Locate the cell with the specified text and output its [X, Y] center coordinate. 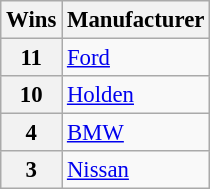
Nissan [136, 170]
Manufacturer [136, 20]
4 [32, 133]
Holden [136, 95]
Ford [136, 58]
10 [32, 95]
3 [32, 170]
11 [32, 58]
Wins [32, 20]
BMW [136, 133]
